Extract the [x, y] coordinate from the center of the cell holding the provided text.  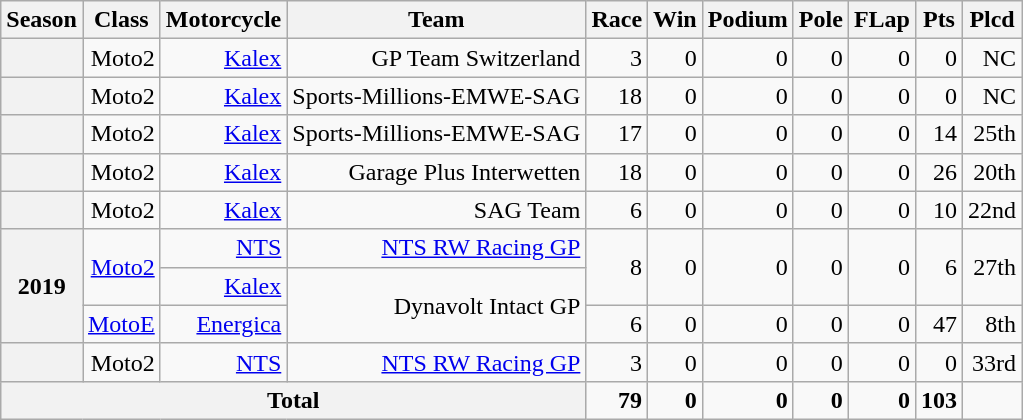
33rd [992, 362]
8th [992, 324]
Team [436, 20]
FLap [882, 20]
Total [294, 400]
26 [938, 172]
Season [42, 20]
Class [121, 20]
79 [617, 400]
Motorcycle [224, 20]
Pts [938, 20]
Win [676, 20]
Podium [748, 20]
SAG Team [436, 210]
Race [617, 20]
2019 [42, 286]
103 [938, 400]
27th [992, 267]
Garage Plus Interwetten [436, 172]
10 [938, 210]
14 [938, 134]
20th [992, 172]
Energica [224, 324]
17 [617, 134]
Plcd [992, 20]
22nd [992, 210]
MotoE [121, 324]
Pole [820, 20]
8 [617, 267]
GP Team Switzerland [436, 58]
Dynavolt Intact GP [436, 305]
47 [938, 324]
25th [992, 134]
